For the text-containing cell, return its midpoint in [x, y] coordinate format. 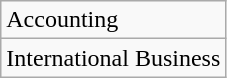
Accounting [114, 20]
International Business [114, 58]
